Extract the [X, Y] coordinate from the center of the cell holding the provided text.  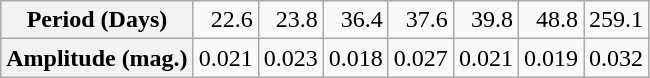
37.6 [420, 20]
Amplitude (mag.) [97, 58]
0.019 [550, 58]
0.023 [290, 58]
Period (Days) [97, 20]
39.8 [486, 20]
259.1 [616, 20]
0.032 [616, 58]
23.8 [290, 20]
22.6 [226, 20]
0.027 [420, 58]
36.4 [356, 20]
0.018 [356, 58]
48.8 [550, 20]
